Identify which cell holds the provided text, then report its [X, Y] central coordinate. 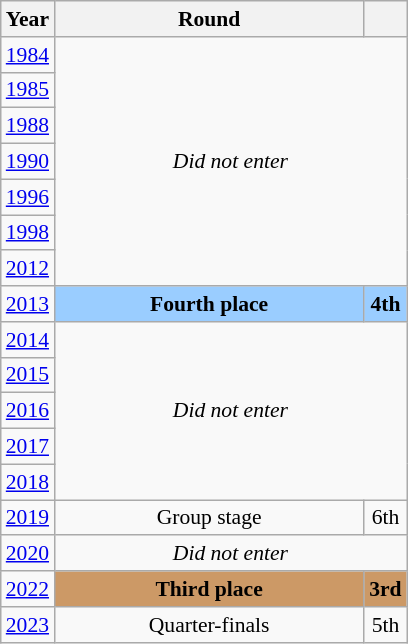
2015 [28, 375]
4th [386, 304]
2018 [28, 482]
Third place [209, 589]
1984 [28, 55]
2023 [28, 625]
Group stage [209, 518]
1985 [28, 90]
1988 [28, 126]
2016 [28, 411]
2012 [28, 269]
Fourth place [209, 304]
1990 [28, 162]
2013 [28, 304]
2017 [28, 447]
2020 [28, 554]
2022 [28, 589]
6th [386, 518]
2014 [28, 340]
1996 [28, 197]
Round [209, 19]
Quarter-finals [209, 625]
5th [386, 625]
2019 [28, 518]
1998 [28, 233]
3rd [386, 589]
Year [28, 19]
